Extract the (x, y) coordinate from the center of the cell holding the provided text.  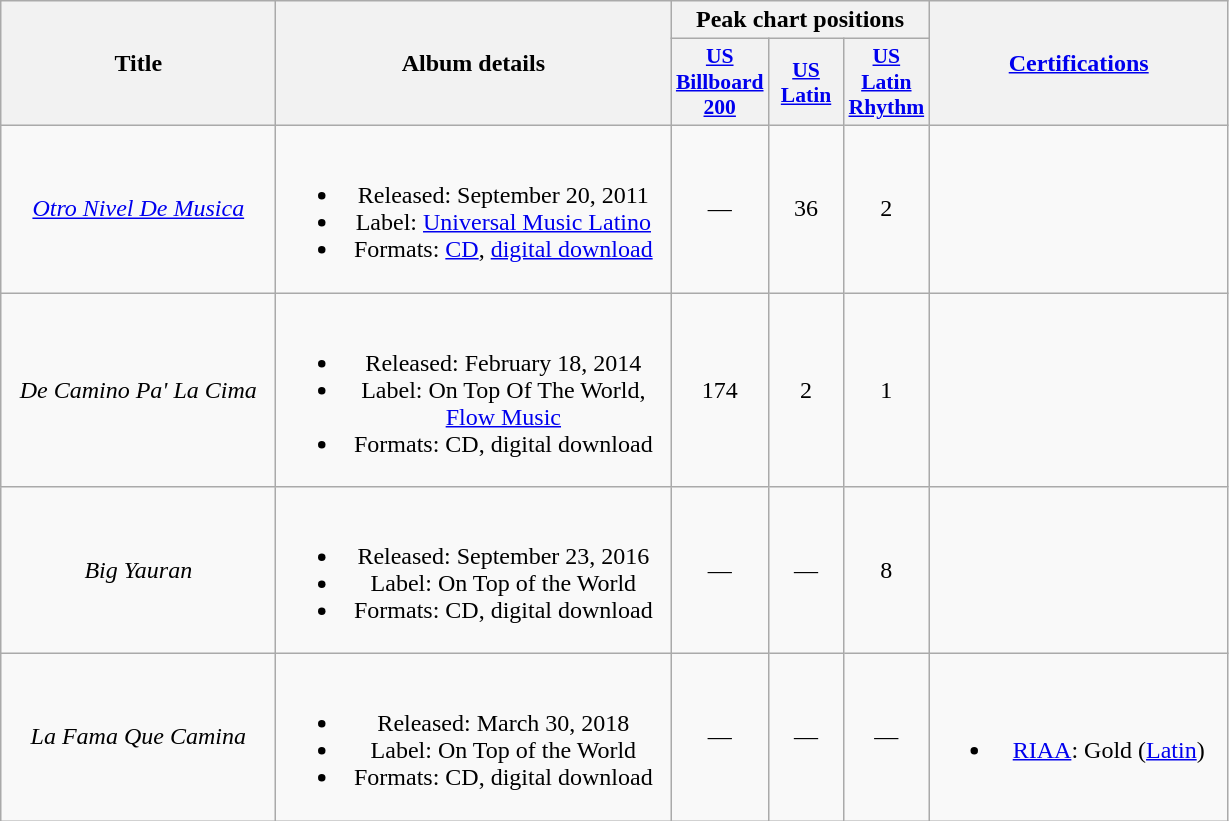
1 (886, 389)
174 (720, 389)
USLatin Rhythm (886, 82)
36 (806, 208)
Released: September 23, 2016Label: On Top of the WorldFormats: CD, digital download (474, 570)
Released: March 30, 2018Label: On Top of the WorldFormats: CD, digital download (474, 738)
La Fama Que Camina (138, 738)
US Billboard 200 (720, 82)
Released: February 18, 2014Label: On Top Of The World, Flow MusicFormats: CD, digital download (474, 389)
De Camino Pa' La Cima (138, 389)
Album details (474, 64)
Peak chart positions (800, 20)
Certifications (1078, 64)
US Latin (806, 82)
RIAA: Gold (Latin) (1078, 738)
Released: September 20, 2011Label: Universal Music LatinoFormats: CD, digital download (474, 208)
Otro Nivel De Musica (138, 208)
8 (886, 570)
Big Yauran (138, 570)
Title (138, 64)
